Detect which cell encompasses the target text, then output its (x, y) center coordinate. 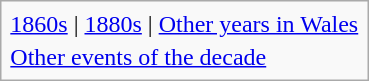
Other events of the decade (184, 57)
1860s | 1880s | Other years in Wales (184, 24)
